Scan for the cell matching the given text and deliver its (X, Y) coordinate at center. 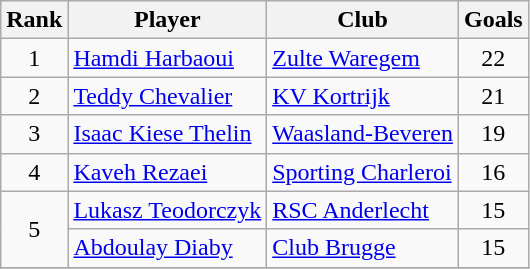
Teddy Chevalier (168, 96)
Lukasz Teodorczyk (168, 210)
Hamdi Harbaoui (168, 58)
Club (363, 20)
19 (493, 134)
2 (34, 96)
Kaveh Rezaei (168, 172)
Club Brugge (363, 248)
1 (34, 58)
Goals (493, 20)
22 (493, 58)
Isaac Kiese Thelin (168, 134)
3 (34, 134)
Waasland-Beveren (363, 134)
Zulte Waregem (363, 58)
Rank (34, 20)
Abdoulay Diaby (168, 248)
21 (493, 96)
RSC Anderlecht (363, 210)
KV Kortrijk (363, 96)
5 (34, 229)
16 (493, 172)
Sporting Charleroi (363, 172)
4 (34, 172)
Player (168, 20)
